From the cell containing the given text, extract its center point as [x, y] coordinate. 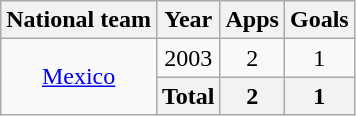
2003 [188, 58]
Total [188, 96]
National team [79, 20]
Goals [319, 20]
Apps [252, 20]
Year [188, 20]
Mexico [79, 77]
